Extract the [x, y] coordinate from the center of the cell holding the provided text.  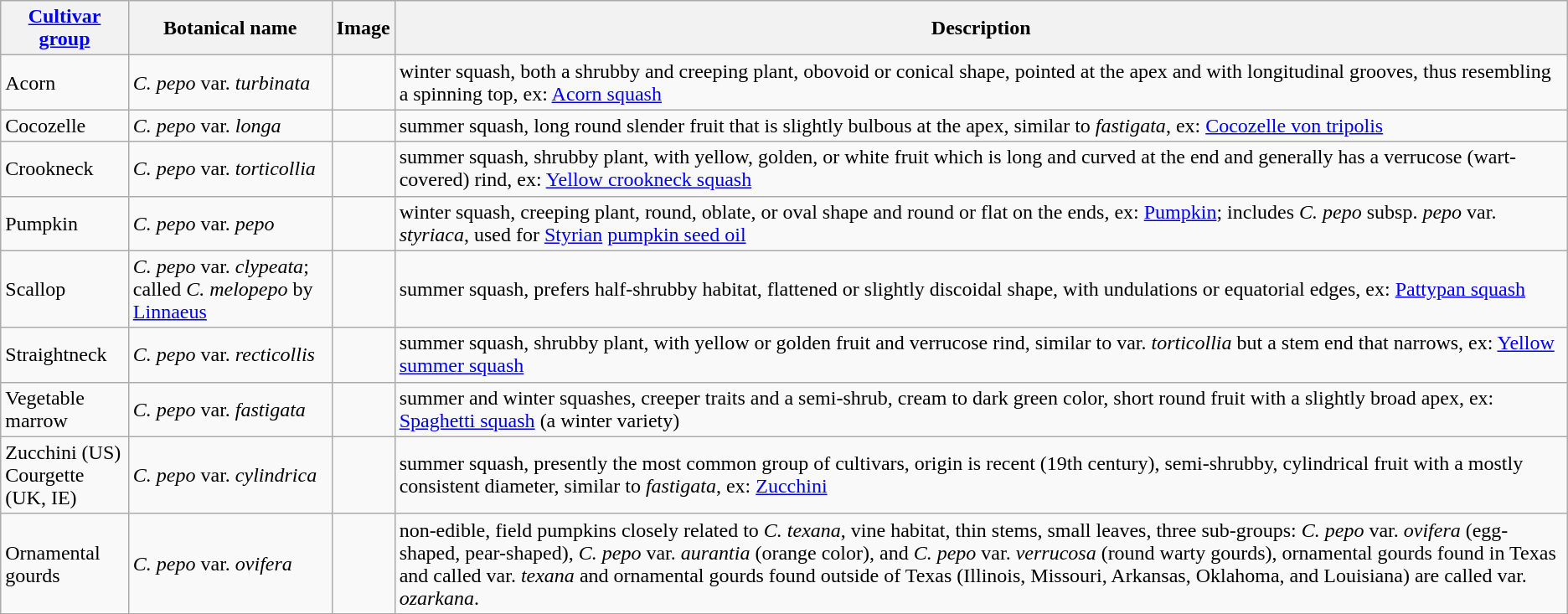
C. pepo var. longa [230, 126]
Cultivar group [65, 28]
Vegetable marrow [65, 409]
C. pepo var. fastigata [230, 409]
Straightneck [65, 355]
Pumpkin [65, 223]
Crookneck [65, 169]
C. pepo var. recticollis [230, 355]
C. pepo var. turbinata [230, 82]
C. pepo var. torticollia [230, 169]
Zucchini (US) Courgette (UK, IE) [65, 475]
Botanical name [230, 28]
summer squash, prefers half-shrubby habitat, flattened or slightly discoidal shape, with undulations or equatorial edges, ex: Pattypan squash [981, 289]
summer squash, long round slender fruit that is slightly bulbous at the apex, similar to fastigata, ex: Cocozelle von tripolis [981, 126]
C. pepo var. clypeata; called C. melopepo by Linnaeus [230, 289]
C. pepo var. ovifera [230, 563]
Acorn [65, 82]
Ornamental gourds [65, 563]
Scallop [65, 289]
Image [364, 28]
C. pepo var. cylindrica [230, 475]
Description [981, 28]
Cocozelle [65, 126]
C. pepo var. pepo [230, 223]
